Pinpoint the cell where the given text exists, returning its [x, y] midpoint coordinate. 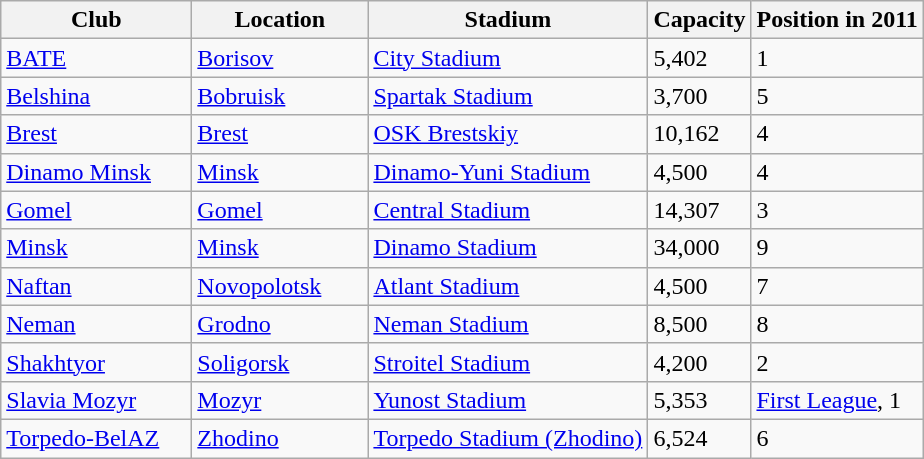
Belshina [96, 96]
Club [96, 20]
8 [837, 324]
Atlant Stadium [508, 286]
5,402 [700, 58]
3,700 [700, 96]
Shakhtyor [96, 362]
Zhodino [280, 438]
34,000 [700, 248]
8,500 [700, 324]
Bobruisk [280, 96]
First League, 1 [837, 400]
Naftan [96, 286]
Grodno [280, 324]
Central Stadium [508, 210]
Torpedo Stadium (Zhodino) [508, 438]
6,524 [700, 438]
5,353 [700, 400]
6 [837, 438]
9 [837, 248]
5 [837, 96]
Neman [96, 324]
Dinamo-Yuni Stadium [508, 172]
Spartak Stadium [508, 96]
Neman Stadium [508, 324]
OSK Brestskiy [508, 134]
Yunost Stadium [508, 400]
Stroitel Stadium [508, 362]
Mozyr [280, 400]
Location [280, 20]
City Stadium [508, 58]
Stadium [508, 20]
10,162 [700, 134]
Dinamo Stadium [508, 248]
Novopolotsk [280, 286]
2 [837, 362]
4,200 [700, 362]
BATE [96, 58]
1 [837, 58]
14,307 [700, 210]
Capacity [700, 20]
Borisov [280, 58]
Soligorsk [280, 362]
Position in 2011 [837, 20]
7 [837, 286]
Dinamo Minsk [96, 172]
Torpedo-BelAZ [96, 438]
Slavia Mozyr [96, 400]
3 [837, 210]
